For the text-containing cell, return its midpoint in [X, Y] coordinate format. 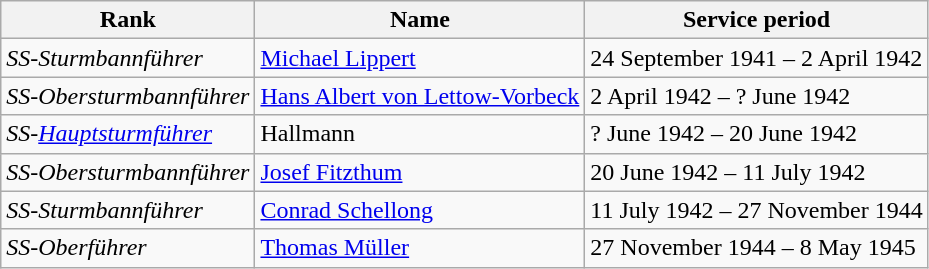
SS-Oberführer [128, 248]
11 July 1942 – 27 November 1944 [756, 210]
2 April 1942 – ? June 1942 [756, 96]
Michael Lippert [420, 58]
Name [420, 20]
Conrad Schellong [420, 210]
Hans Albert von Lettow-Vorbeck [420, 96]
Thomas Müller [420, 248]
27 November 1944 – 8 May 1945 [756, 248]
24 September 1941 – 2 April 1942 [756, 58]
SS-Hauptsturmführer [128, 134]
Josef Fitzthum [420, 172]
? June 1942 – 20 June 1942 [756, 134]
Service period [756, 20]
Rank [128, 20]
20 June 1942 – 11 July 1942 [756, 172]
Hallmann [420, 134]
